Scan for the cell matching the given text and deliver its [X, Y] coordinate at center. 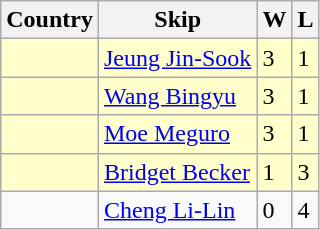
Country [50, 20]
0 [274, 210]
L [306, 20]
Jeung Jin-Sook [177, 58]
4 [306, 210]
W [274, 20]
Bridget Becker [177, 172]
Wang Bingyu [177, 96]
Skip [177, 20]
Cheng Li-Lin [177, 210]
Moe Meguro [177, 134]
